Capture the cell that displays the provided text and extract its (x, y) central coordinate. 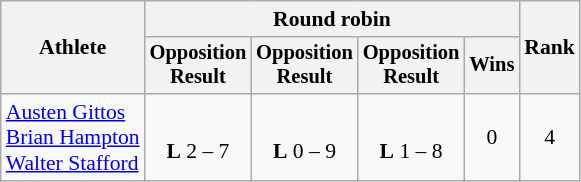
4 (550, 138)
Austen GittosBrian HamptonWalter Stafford (73, 138)
Round robin (332, 19)
Wins (492, 66)
0 (492, 138)
Rank (550, 48)
L 0 – 9 (304, 138)
Athlete (73, 48)
L 2 – 7 (198, 138)
L 1 – 8 (412, 138)
